Output the (x, y) coordinate of the center of the cell containing the given text.  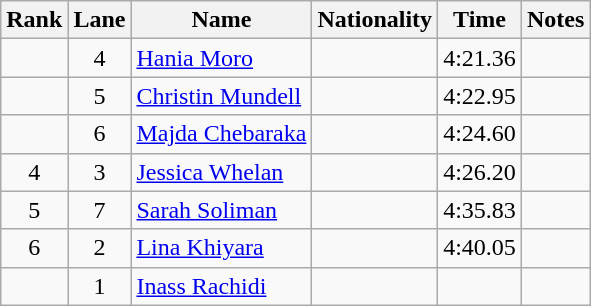
7 (100, 210)
Nationality (375, 20)
Inass Rachidi (222, 286)
4:26.20 (480, 172)
3 (100, 172)
Rank (34, 20)
4:35.83 (480, 210)
Christin Mundell (222, 96)
Notes (555, 20)
4:21.36 (480, 58)
Time (480, 20)
Lane (100, 20)
Jessica Whelan (222, 172)
4:22.95 (480, 96)
Majda Chebaraka (222, 134)
4:40.05 (480, 248)
4:24.60 (480, 134)
Hania Moro (222, 58)
Name (222, 20)
1 (100, 286)
Lina Khiyara (222, 248)
2 (100, 248)
Sarah Soliman (222, 210)
